Detect which cell encompasses the target text, then output its [X, Y] center coordinate. 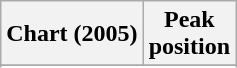
Peakposition [189, 34]
Chart (2005) [72, 34]
